For the text-containing cell, return its midpoint in (X, Y) coordinate format. 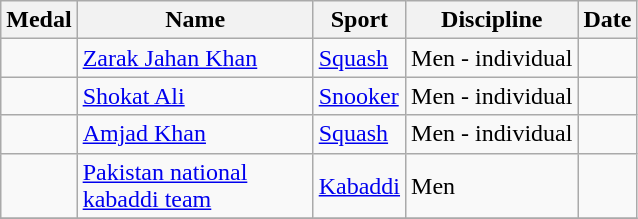
Zarak Jahan Khan (195, 58)
Name (195, 20)
Sport (359, 20)
Kabaddi (359, 186)
Medal (39, 20)
Discipline (492, 20)
Snooker (359, 96)
Shokat Ali (195, 96)
Amjad Khan (195, 134)
Men (492, 186)
Date (608, 20)
Pakistan national kabaddi team (195, 186)
